Search for the cell housing the specified text and yield its [x, y] center coordinate. 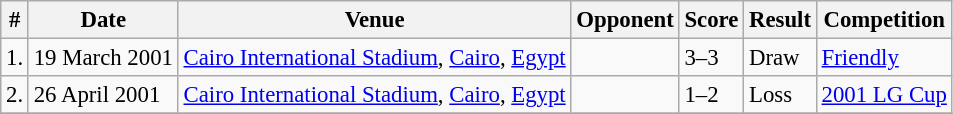
3–3 [712, 58]
2. [15, 95]
19 March 2001 [103, 58]
Competition [884, 20]
# [15, 20]
Date [103, 20]
Opponent [625, 20]
Loss [780, 95]
Result [780, 20]
1–2 [712, 95]
2001 LG Cup [884, 95]
Draw [780, 58]
Score [712, 20]
Venue [374, 20]
1. [15, 58]
Friendly [884, 58]
26 April 2001 [103, 95]
